Provide the [x, y] coordinate of the cell's center where the given text is located.  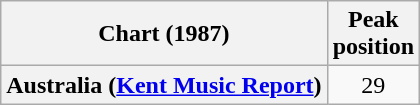
Australia (Kent Music Report) [164, 85]
Peakposition [373, 34]
29 [373, 85]
Chart (1987) [164, 34]
